Return [X, Y] of the center of cell containing provided text 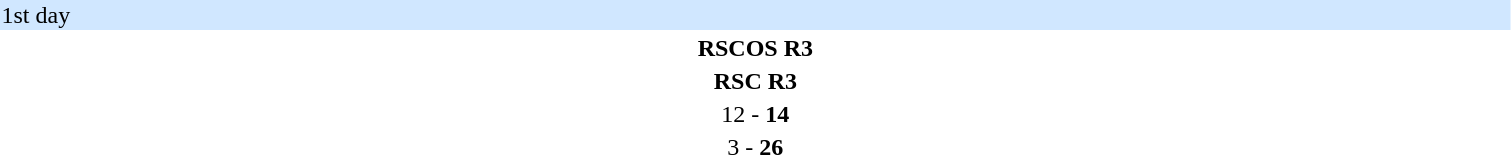
RSC R3 [756, 81]
1st day [756, 15]
12 - 14 [756, 114]
RSCOS R3 [756, 48]
